Search for the cell housing the specified text and yield its (X, Y) center coordinate. 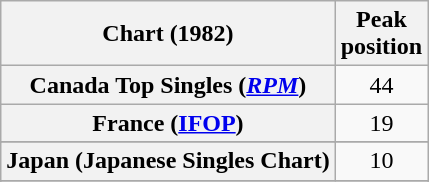
Chart (1982) (168, 34)
Japan (Japanese Singles Chart) (168, 161)
Peakposition (381, 34)
19 (381, 123)
France (IFOP) (168, 123)
Canada Top Singles (RPM) (168, 85)
44 (381, 85)
10 (381, 161)
